Identify which cell holds the provided text, then report its [X, Y] central coordinate. 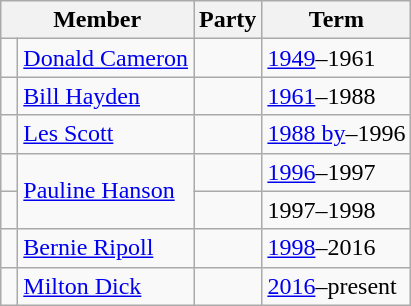
1988 by–1996 [336, 134]
Donald Cameron [106, 58]
1949–1961 [336, 58]
Bernie Ripoll [106, 248]
Member [98, 20]
1997–1998 [336, 210]
Milton Dick [106, 286]
Party [228, 20]
Bill Hayden [106, 96]
Term [336, 20]
1996–1997 [336, 172]
Pauline Hanson [106, 191]
Les Scott [106, 134]
1998–2016 [336, 248]
1961–1988 [336, 96]
2016–present [336, 286]
